Capture the cell that displays the provided text and extract its (x, y) central coordinate. 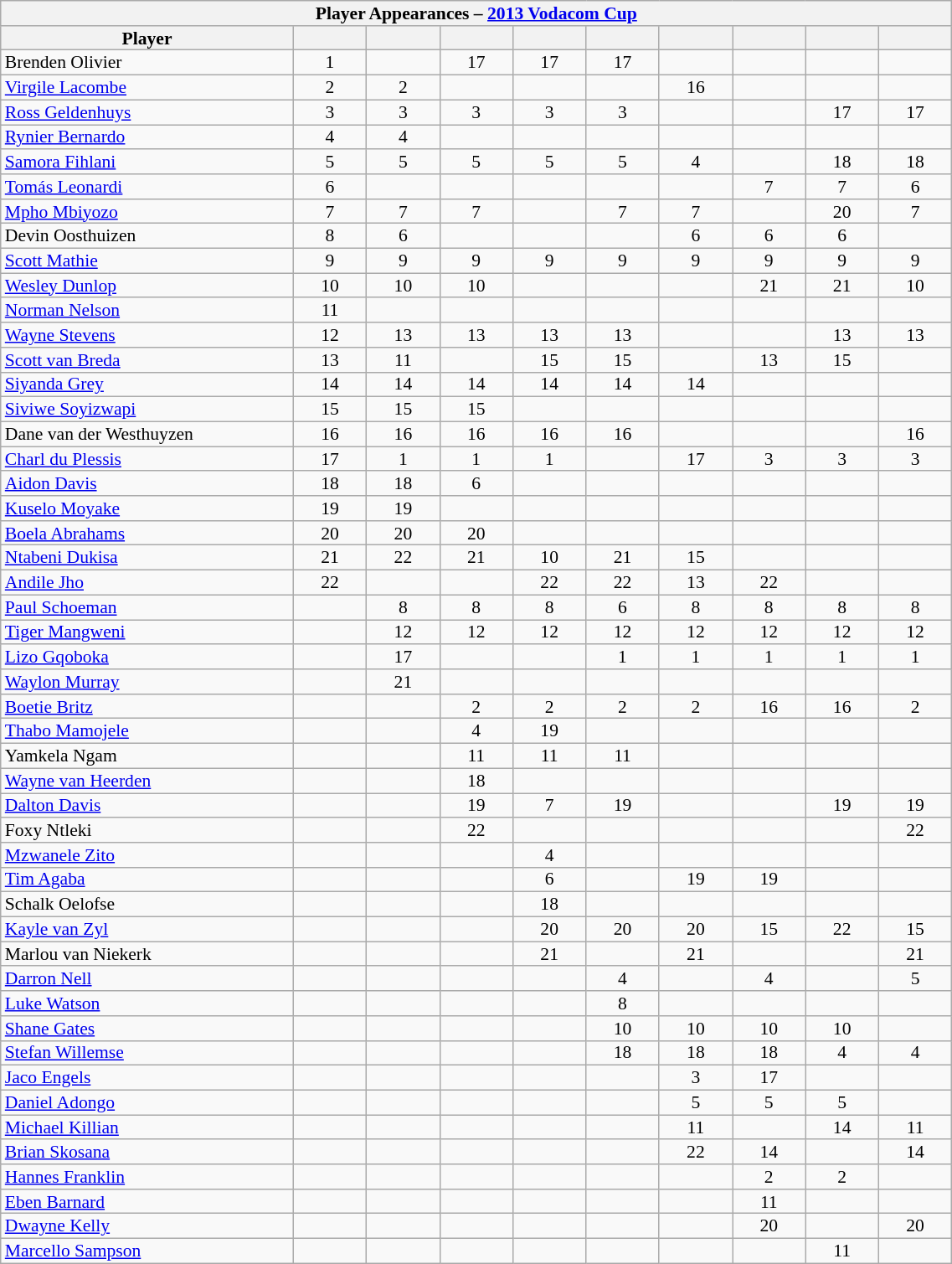
Wayne van Heerden (147, 781)
Boela Abrahams (147, 534)
Scott van Breda (147, 360)
Virgile Lacombe (147, 88)
Thabo Mamojele (147, 731)
Mzwanele Zito (147, 855)
Rynier Bernardo (147, 137)
Shane Gates (147, 1029)
Norman Nelson (147, 311)
Siviwe Soyizwapi (147, 410)
Marcello Sampson (147, 1251)
Boetie Britz (147, 707)
Daniel Adongo (147, 1103)
Charl du Plessis (147, 459)
Luke Watson (147, 1003)
Samora Fihlani (147, 162)
Wayne Stevens (147, 335)
Ntabeni Dukisa (147, 558)
Ross Geldenhuys (147, 112)
Wesley Dunlop (147, 286)
Eben Barnard (147, 1202)
Player (147, 39)
Siyanda Grey (147, 384)
Tim Agaba (147, 880)
Devin Oosthuizen (147, 236)
Schalk Oelofse (147, 905)
Michael Killian (147, 1127)
Player Appearances – 2013 Vodacom Cup (476, 13)
Scott Mathie (147, 261)
Dwayne Kelly (147, 1226)
Stefan Willemse (147, 1053)
Foxy Ntleki (147, 830)
Yamkela Ngam (147, 756)
Brian Skosana (147, 1153)
Hannes Franklin (147, 1177)
Lizo Gqoboka (147, 658)
Dane van der Westhuyzen (147, 435)
Mpho Mbiyozo (147, 212)
Dalton Davis (147, 806)
Marlou van Niekerk (147, 954)
Tiger Mangweni (147, 632)
Tomás Leonardi (147, 187)
Brenden Olivier (147, 63)
Waylon Murray (147, 682)
Aidon Davis (147, 484)
Jaco Engels (147, 1078)
Paul Schoeman (147, 607)
Kuselo Moyake (147, 508)
Kayle van Zyl (147, 930)
Darron Nell (147, 979)
Andile Jho (147, 583)
